Scan for the cell matching the given text and deliver its [x, y] coordinate at center. 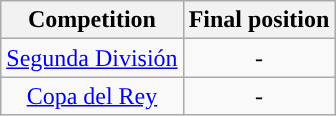
Final position [259, 20]
Competition [92, 20]
Segunda División [92, 58]
Copa del Rey [92, 96]
